Output the (X, Y) coordinate of the center of the cell containing the given text.  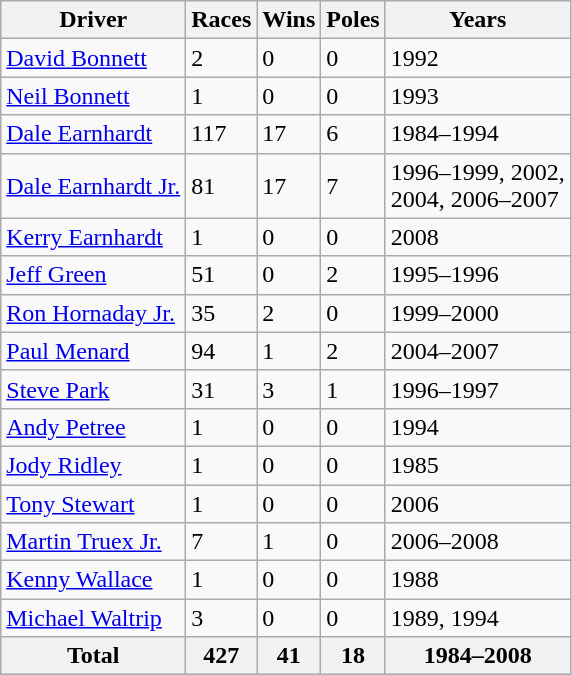
Wins (289, 20)
Jeff Green (94, 275)
Jody Ridley (94, 465)
35 (222, 313)
1984–1994 (478, 134)
2006–2008 (478, 542)
117 (222, 134)
Andy Petree (94, 427)
Dale Earnhardt Jr. (94, 186)
1994 (478, 427)
Paul Menard (94, 351)
1993 (478, 96)
18 (353, 656)
1996–1999, 2002, 2004, 2006–2007 (478, 186)
David Bonnett (94, 58)
Martin Truex Jr. (94, 542)
Dale Earnhardt (94, 134)
1996–1997 (478, 389)
1988 (478, 580)
1999–2000 (478, 313)
41 (289, 656)
Michael Waltrip (94, 618)
81 (222, 186)
1985 (478, 465)
Driver (94, 20)
1989, 1994 (478, 618)
Races (222, 20)
Poles (353, 20)
427 (222, 656)
94 (222, 351)
Steve Park (94, 389)
Kenny Wallace (94, 580)
1984–2008 (478, 656)
1992 (478, 58)
31 (222, 389)
Total (94, 656)
Neil Bonnett (94, 96)
2004–2007 (478, 351)
Years (478, 20)
2006 (478, 503)
2008 (478, 237)
Kerry Earnhardt (94, 237)
Tony Stewart (94, 503)
51 (222, 275)
6 (353, 134)
Ron Hornaday Jr. (94, 313)
1995–1996 (478, 275)
